For the text-containing cell, return its midpoint in [X, Y] coordinate format. 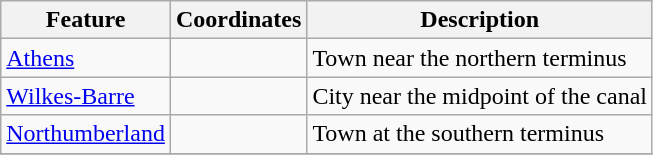
Description [480, 20]
Town at the southern terminus [480, 134]
Wilkes-Barre [86, 96]
Coordinates [238, 20]
City near the midpoint of the canal [480, 96]
Town near the northern terminus [480, 58]
Feature [86, 20]
Athens [86, 58]
Northumberland [86, 134]
